Determine the (x, y) coordinate at the center of the cell enclosing the given text.  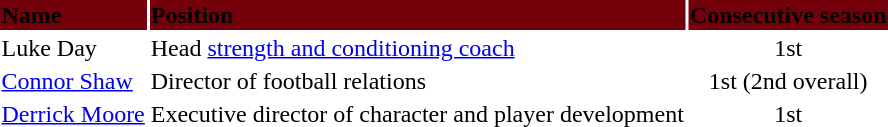
Connor Shaw (73, 81)
1st (2nd overall) (788, 81)
Luke Day (73, 48)
Head strength and conditioning coach (417, 48)
Director of football relations (417, 81)
Name (73, 15)
Consecutive season (788, 15)
1st (788, 48)
Position (417, 15)
